Scan for the cell matching the given text and deliver its (x, y) coordinate at center. 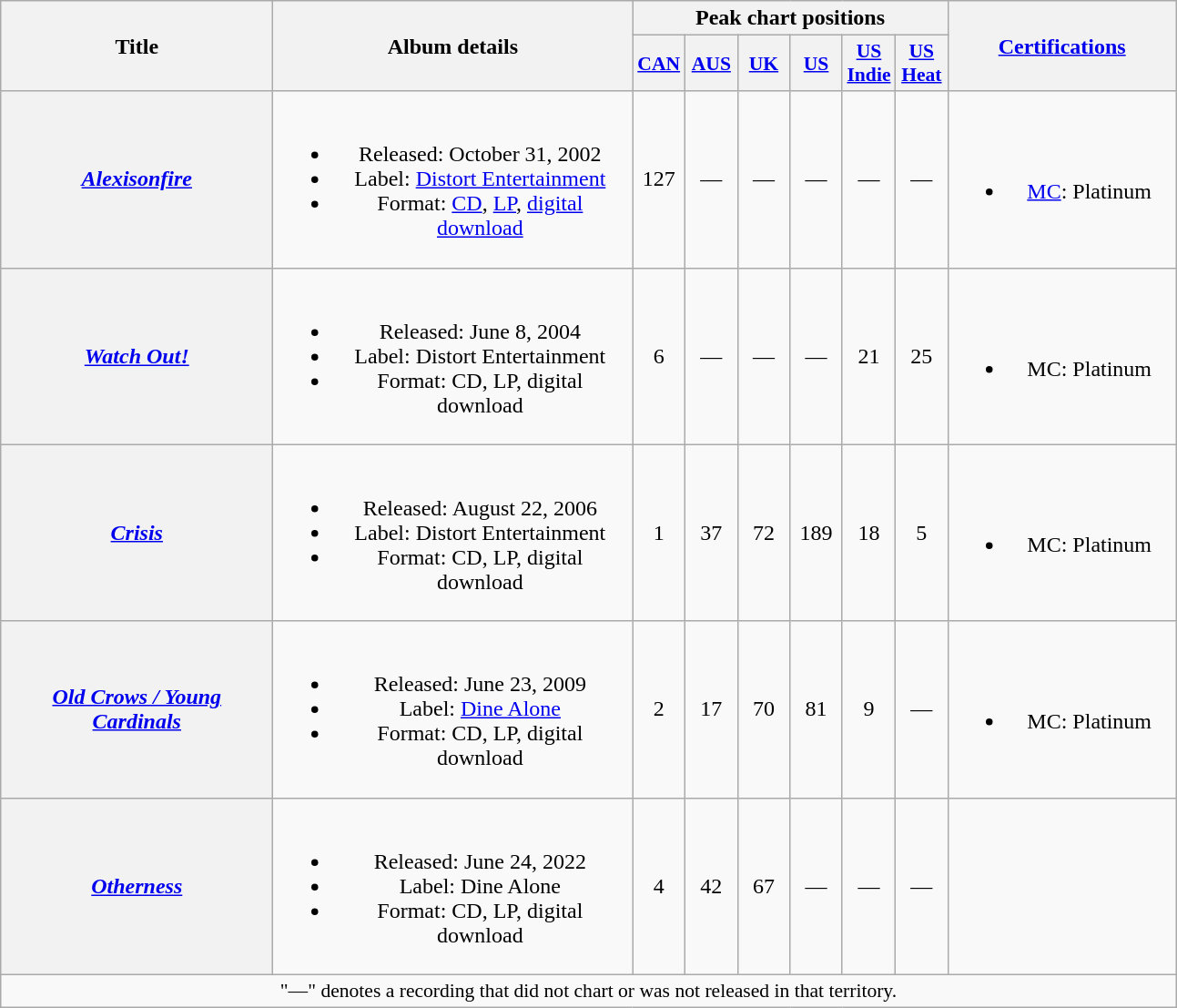
25 (922, 356)
Released: October 31, 2002Label: Distort EntertainmentFormat: CD, LP, digital download (453, 179)
UK (764, 64)
189 (817, 533)
"—" denotes a recording that did not chart or was not released in that territory. (588, 991)
4 (659, 886)
81 (817, 709)
Peak chart positions (790, 18)
US (817, 64)
Otherness (137, 886)
37 (712, 533)
Released: August 22, 2006Label: Distort EntertainmentFormat: CD, LP, digital download (453, 533)
72 (764, 533)
127 (659, 179)
Album details (453, 46)
AUS (712, 64)
17 (712, 709)
1 (659, 533)
67 (764, 886)
CAN (659, 64)
Certifications (1061, 46)
18 (868, 533)
Watch Out! (137, 356)
Crisis (137, 533)
5 (922, 533)
Old Crows / Young Cardinals (137, 709)
2 (659, 709)
US Indie (868, 64)
Released: June 23, 2009Label: Dine AloneFormat: CD, LP, digital download (453, 709)
9 (868, 709)
Title (137, 46)
21 (868, 356)
US Heat (922, 64)
Released: June 8, 2004Label: Distort EntertainmentFormat: CD, LP, digital download (453, 356)
6 (659, 356)
Alexisonfire (137, 179)
70 (764, 709)
Released: June 24, 2022Label: Dine AloneFormat: CD, LP, digital download (453, 886)
42 (712, 886)
